Scan for the cell matching the given text and deliver its [X, Y] coordinate at center. 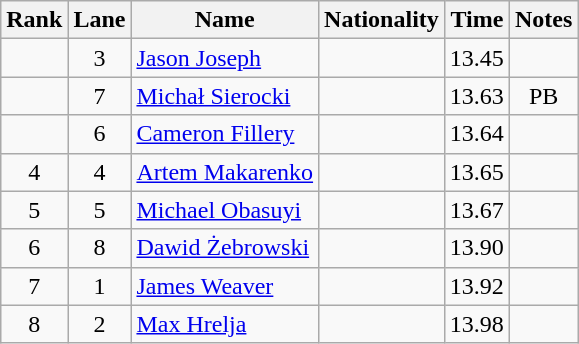
Nationality [382, 20]
Time [476, 20]
13.64 [476, 134]
3 [100, 58]
Max Hrelja [225, 324]
2 [100, 324]
Michał Sierocki [225, 96]
Lane [100, 20]
13.65 [476, 172]
13.45 [476, 58]
13.98 [476, 324]
13.67 [476, 210]
Jason Joseph [225, 58]
13.90 [476, 248]
Rank [34, 20]
Artem Makarenko [225, 172]
Cameron Fillery [225, 134]
13.63 [476, 96]
James Weaver [225, 286]
1 [100, 286]
Michael Obasuyi [225, 210]
Dawid Żebrowski [225, 248]
13.92 [476, 286]
Notes [543, 20]
Name [225, 20]
PB [543, 96]
